Provide the (x, y) coordinate of the cell's center where the given text is located.  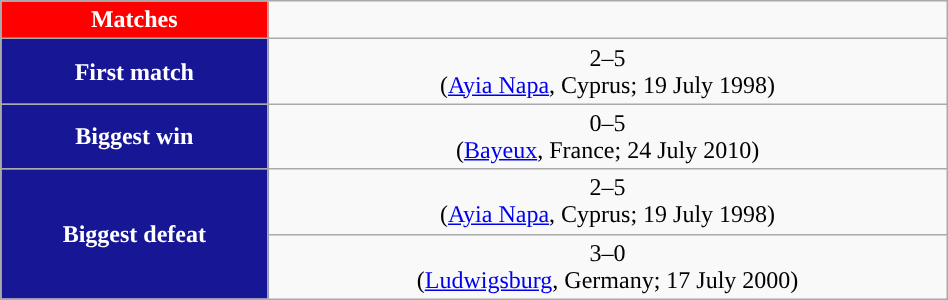
First match (134, 72)
Matches (134, 20)
Biggest defeat (134, 234)
0–5 (Bayeux, France; 24 July 2010) (608, 136)
Biggest win (134, 136)
3–0 (Ludwigsburg, Germany; 17 July 2000) (608, 266)
